Return (X, Y) of the center of cell containing provided text 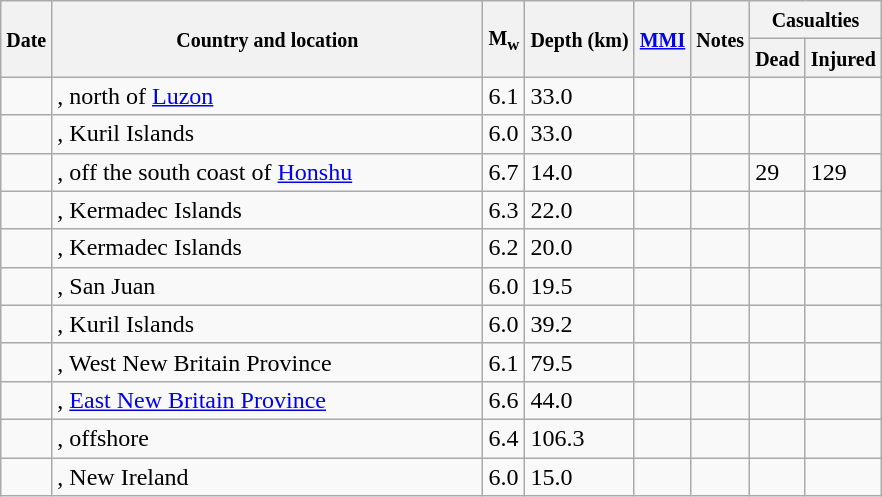
Casualties (816, 20)
, offshore (268, 438)
19.5 (580, 286)
39.2 (580, 324)
6.7 (504, 172)
6.2 (504, 248)
44.0 (580, 400)
6.3 (504, 210)
MMI (662, 39)
, San Juan (268, 286)
29 (778, 172)
, West New Britain Province (268, 362)
22.0 (580, 210)
Injured (843, 58)
15.0 (580, 477)
, East New Britain Province (268, 400)
Date (26, 39)
129 (843, 172)
6.6 (504, 400)
, off the south coast of Honshu (268, 172)
106.3 (580, 438)
20.0 (580, 248)
Dead (778, 58)
79.5 (580, 362)
, north of Luzon (268, 96)
Depth (km) (580, 39)
Country and location (268, 39)
6.4 (504, 438)
, New Ireland (268, 477)
Notes (720, 39)
Mw (504, 39)
14.0 (580, 172)
